Pinpoint the cell where the given text exists, returning its (X, Y) midpoint coordinate. 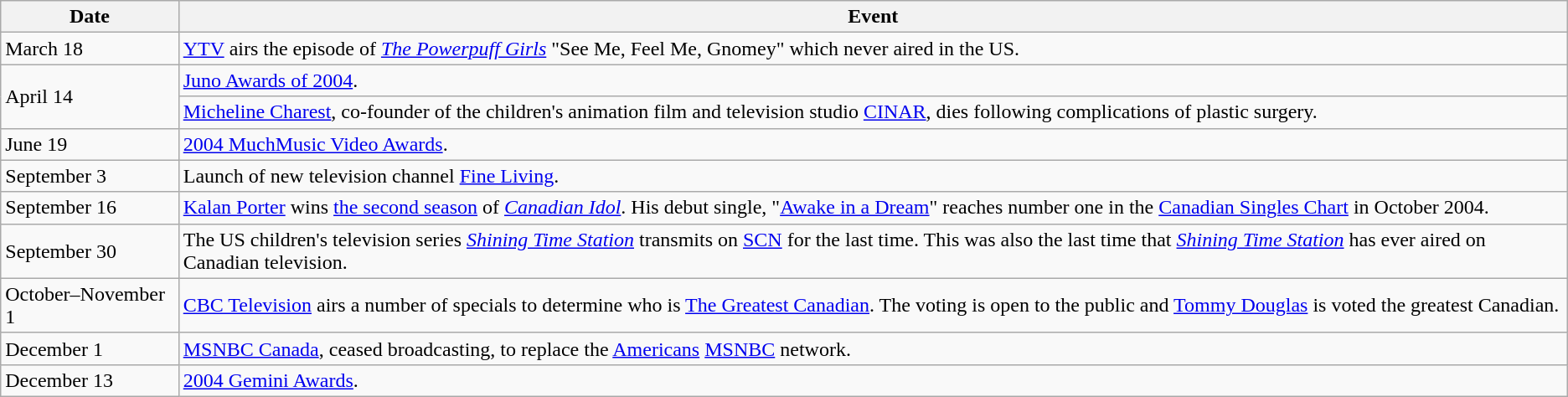
Launch of new television channel Fine Living. (873, 176)
YTV airs the episode of The Powerpuff Girls "See Me, Feel Me, Gnomey" which never aired in the US. (873, 49)
June 19 (90, 144)
December 1 (90, 348)
September 30 (90, 251)
2004 Gemini Awards. (873, 380)
April 14 (90, 96)
September 16 (90, 208)
2004 MuchMusic Video Awards. (873, 144)
Event (873, 17)
Juno Awards of 2004. (873, 80)
March 18 (90, 49)
October–November 1 (90, 305)
September 3 (90, 176)
MSNBC Canada, ceased broadcasting, to replace the Americans MSNBC network. (873, 348)
Micheline Charest, co-founder of the children's animation film and television studio CINAR, dies following complications of plastic surgery. (873, 112)
Date (90, 17)
December 13 (90, 380)
